From the cell containing the given text, extract its center point as (X, Y) coordinate. 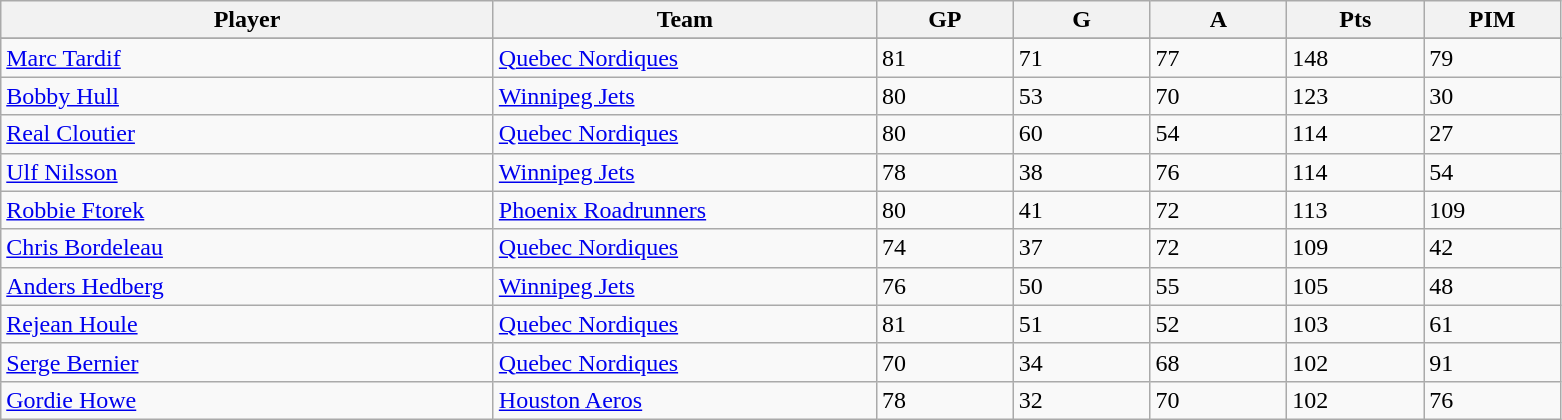
Houston Aeros (684, 400)
Rejean Houle (248, 324)
Chris Bordeleau (248, 248)
55 (1218, 286)
Robbie Ftorek (248, 210)
68 (1218, 362)
60 (1082, 134)
Phoenix Roadrunners (684, 210)
53 (1082, 96)
38 (1082, 172)
34 (1082, 362)
51 (1082, 324)
Player (248, 20)
Gordie Howe (248, 400)
GP (944, 20)
52 (1218, 324)
Anders Hedberg (248, 286)
G (1082, 20)
123 (1356, 96)
113 (1356, 210)
Ulf Nilsson (248, 172)
37 (1082, 248)
61 (1492, 324)
Real Cloutier (248, 134)
PIM (1492, 20)
77 (1218, 58)
41 (1082, 210)
Team (684, 20)
42 (1492, 248)
A (1218, 20)
79 (1492, 58)
105 (1356, 286)
27 (1492, 134)
Serge Bernier (248, 362)
Pts (1356, 20)
48 (1492, 286)
32 (1082, 400)
71 (1082, 58)
91 (1492, 362)
50 (1082, 286)
103 (1356, 324)
148 (1356, 58)
74 (944, 248)
Marc Tardif (248, 58)
Bobby Hull (248, 96)
30 (1492, 96)
